Return [X, Y] of the center of cell containing provided text 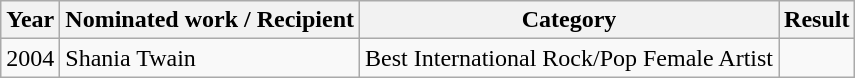
Shania Twain [210, 58]
2004 [30, 58]
Result [817, 20]
Nominated work / Recipient [210, 20]
Best International Rock/Pop Female Artist [570, 58]
Year [30, 20]
Category [570, 20]
